For the text-containing cell, return its midpoint in [x, y] coordinate format. 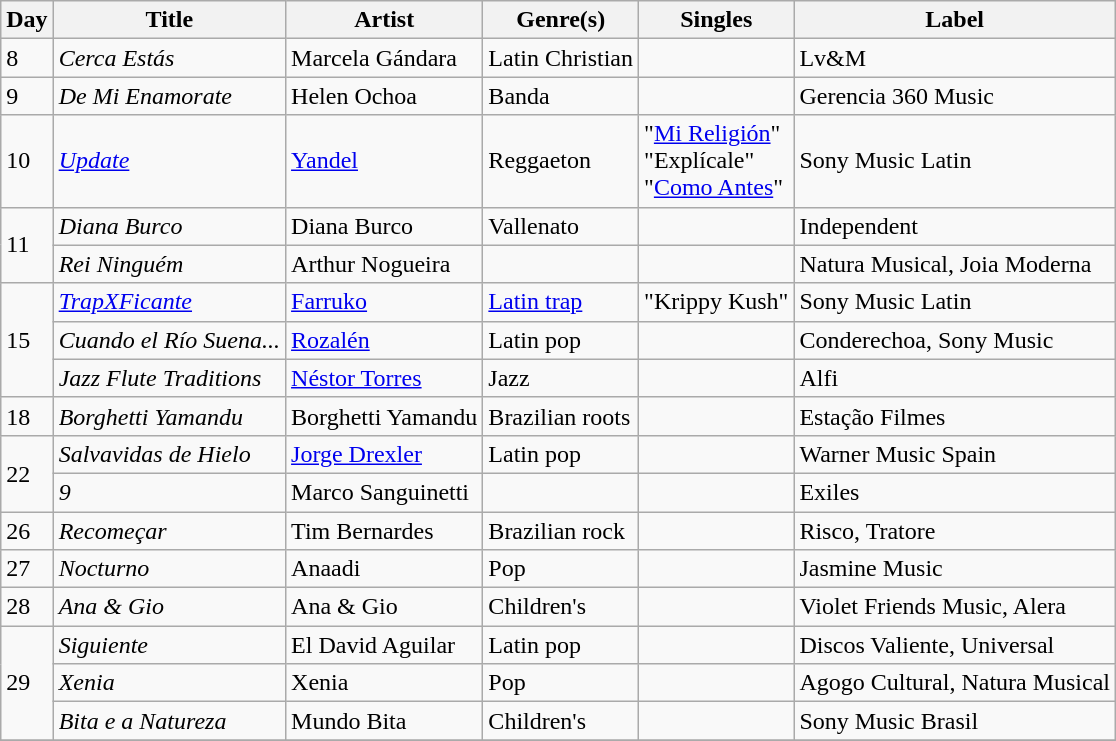
28 [27, 607]
Cerca Estás [169, 58]
Natura Musical, Joia Moderna [955, 264]
Conderechoa, Sony Music [955, 340]
Rozalén [384, 340]
Salvavidas de Hielo [169, 454]
Genre(s) [561, 20]
15 [27, 340]
Jazz [561, 378]
Estação Filmes [955, 416]
Nocturno [169, 569]
Independent [955, 226]
Recomeçar [169, 531]
Singles [716, 20]
Jasmine Music [955, 569]
De Mi Enamorate [169, 96]
22 [27, 473]
Farruko [384, 302]
Siguiente [169, 645]
Mundo Bita [384, 721]
Warner Music Spain [955, 454]
29 [27, 683]
Jazz Flute Traditions [169, 378]
Helen Ochoa [384, 96]
Cuando el Río Suena... [169, 340]
Yandel [384, 161]
Lv&M [955, 58]
TrapXFicante [169, 302]
El David Aguilar [384, 645]
Sony Music Brasil [955, 721]
11 [27, 245]
Tim Bernardes [384, 531]
Latin Christian [561, 58]
"Mi Religión""Explícale""Como Antes" [716, 161]
10 [27, 161]
"Krippy Kush" [716, 302]
Reggaeton [561, 161]
Arthur Nogueira [384, 264]
Néstor Torres [384, 378]
Artist [384, 20]
Discos Valiente, Universal [955, 645]
Brazilian rock [561, 531]
Marcela Gándara [384, 58]
Bita e a Natureza [169, 721]
8 [27, 58]
Brazilian roots [561, 416]
Agogo Cultural, Natura Musical [955, 683]
Title [169, 20]
Exiles [955, 492]
Latin trap [561, 302]
Gerencia 360 Music [955, 96]
Jorge Drexler [384, 454]
Update [169, 161]
Alfi [955, 378]
Vallenato [561, 226]
Marco Sanguinetti [384, 492]
Rei Ninguém [169, 264]
26 [27, 531]
Anaadi [384, 569]
18 [27, 416]
Violet Friends Music, Alera [955, 607]
Day [27, 20]
Label [955, 20]
27 [27, 569]
Banda [561, 96]
Risco, Tratore [955, 531]
